For the text-containing cell, return its midpoint in [x, y] coordinate format. 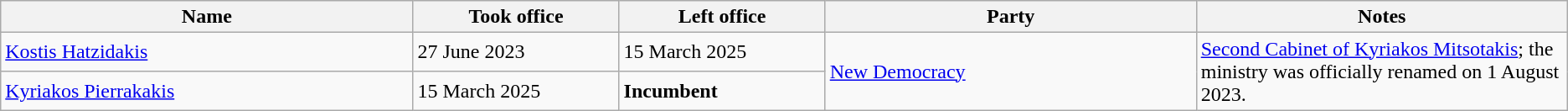
Took office [516, 17]
Second Cabinet of Kyriakos Mitsotakis; the ministry was officially renamed on 1 August 2023. [1382, 71]
New Democracy [1010, 71]
Kostis Hatzidakis [207, 52]
Party [1010, 17]
27 June 2023 [516, 52]
Incumbent [722, 91]
Kyriakos Pierrakakis [207, 91]
Left office [722, 17]
Name [207, 17]
Notes [1382, 17]
